Output the [x, y] coordinate of the center of the cell containing the given text.  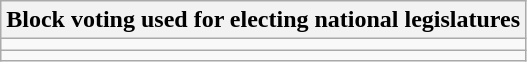
Block voting used for electing national legislatures [264, 20]
